Return (x, y) of the center of cell containing provided text 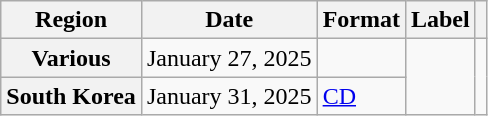
Format (361, 20)
Label (440, 20)
January 27, 2025 (229, 58)
CD (361, 96)
Various (72, 58)
January 31, 2025 (229, 96)
Region (72, 20)
South Korea (72, 96)
Date (229, 20)
